Capture the cell that displays the provided text and extract its (x, y) central coordinate. 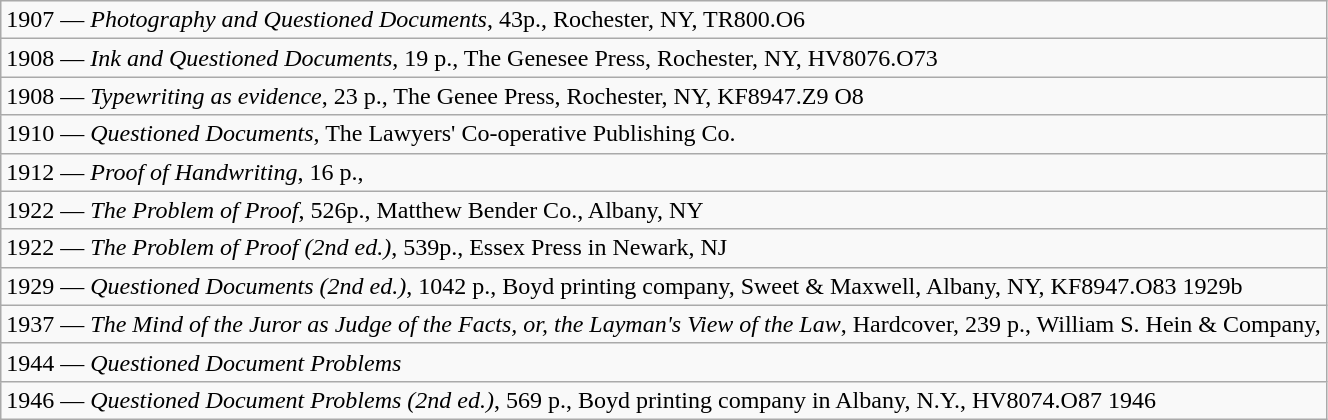
1946 — Questioned Document Problems (2nd ed.), 569 p., Boyd printing company in Albany, N.Y., HV8074.O87 1946 (664, 400)
1937 — The Mind of the Juror as Judge of the Facts, or, the Layman's View of the Law, Hardcover, 239 p., William S. Hein & Company, (664, 324)
1910 — Questioned Documents, The Lawyers' Co-operative Publishing Co. (664, 134)
1912 — Proof of Handwriting, 16 p., (664, 172)
1944 — Questioned Document Problems (664, 362)
1908 — Ink and Questioned Documents, 19 p., The Genesee Press, Rochester, NY, HV8076.O73 (664, 58)
1908 — Typewriting as evidence, 23 p., The Genee Press, Rochester, NY, KF8947.Z9 O8 (664, 96)
1907 — Photography and Questioned Documents, 43p., Rochester, NY, TR800.O6 (664, 20)
1922 — The Problem of Proof (2nd ed.), 539p., Essex Press in Newark, NJ (664, 248)
1929 — Questioned Documents (2nd ed.), 1042 p., Boyd printing company, Sweet & Maxwell, Albany, NY, KF8947.O83 1929b (664, 286)
1922 — The Problem of Proof, 526p., Matthew Bender Co., Albany, NY (664, 210)
